Identify which cell holds the provided text, then report its (X, Y) central coordinate. 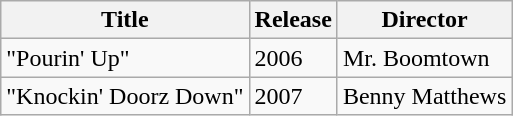
Release (293, 20)
Mr. Boomtown (424, 58)
Director (424, 20)
Title (125, 20)
"Knockin' Doorz Down" (125, 96)
Benny Matthews (424, 96)
"Pourin' Up" (125, 58)
2006 (293, 58)
2007 (293, 96)
